Scan for the cell matching the given text and deliver its (X, Y) coordinate at center. 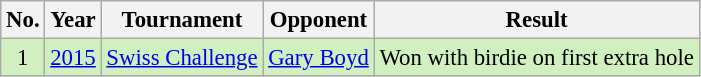
1 (23, 58)
No. (23, 20)
2015 (73, 58)
Tournament (182, 20)
Year (73, 20)
Gary Boyd (318, 58)
Opponent (318, 20)
Won with birdie on first extra hole (536, 58)
Result (536, 20)
Swiss Challenge (182, 58)
